From the cell containing the given text, extract its center point as [X, Y] coordinate. 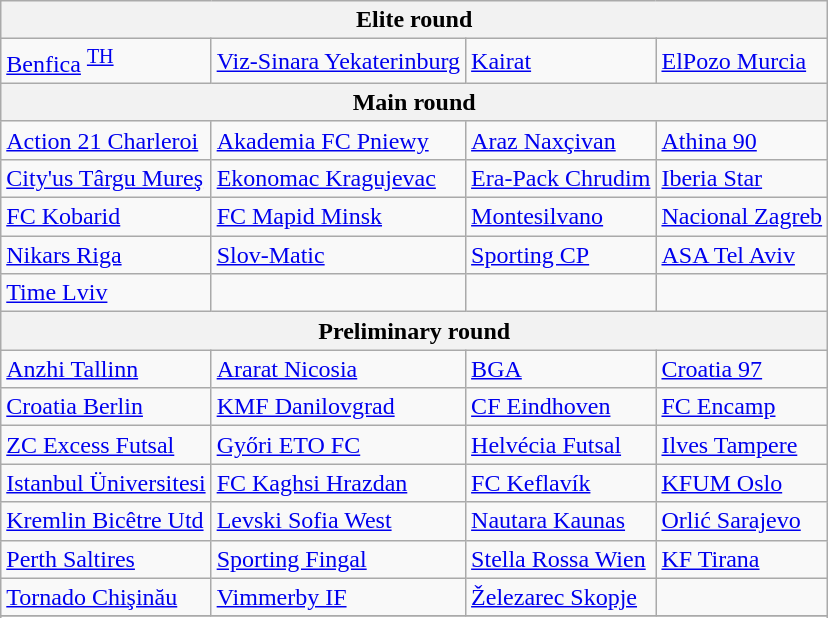
Preliminary round [414, 331]
FC Kobarid [106, 217]
ElPozo Murcia [742, 62]
KFUM Oslo [742, 483]
Istanbul Üniversitesi [106, 483]
FC Mapid Minsk [338, 217]
CF Eindhoven [561, 407]
Sporting Fingal [338, 559]
Perth Saltires [106, 559]
Iberia Star [742, 178]
City'us Târgu Mureş [106, 178]
Kremlin Bicêtre Utd [106, 521]
FC Keflavík [561, 483]
Montesilvano [561, 217]
Helvécia Futsal [561, 445]
Orlić Sarajevo [742, 521]
Era-Pack Chrudim [561, 178]
Ilves Tampere [742, 445]
Ekonomac Kragujevac [338, 178]
Athina 90 [742, 140]
Slov-Matic [338, 255]
FC Encamp [742, 407]
Croatia Berlin [106, 407]
Viz-Sinara Yekaterinburg [338, 62]
Nautara Kaunas [561, 521]
Nacional Zagreb [742, 217]
ZC Excess Futsal [106, 445]
Main round [414, 102]
Time Lviv [106, 293]
KF Tirana [742, 559]
Action 21 Charleroi [106, 140]
Croatia 97 [742, 369]
Győri ETO FC [338, 445]
Vimmerby IF [338, 597]
KMF Danilovgrad [338, 407]
FC Kaghsi Hrazdan [338, 483]
Benfica TH [106, 62]
Akademia FC Pniewy [338, 140]
Tornado Chişinău [106, 597]
Levski Sofia West [338, 521]
ASA Tel Aviv [742, 255]
Anzhi Tallinn [106, 369]
Nikars Riga [106, 255]
Železarec Skopje [561, 597]
Araz Naxçivan [561, 140]
Stella Rossa Wien [561, 559]
Kairat [561, 62]
BGA [561, 369]
Sporting CP [561, 255]
Ararat Nicosia [338, 369]
Elite round [414, 20]
